Capture the cell that displays the provided text and extract its (X, Y) central coordinate. 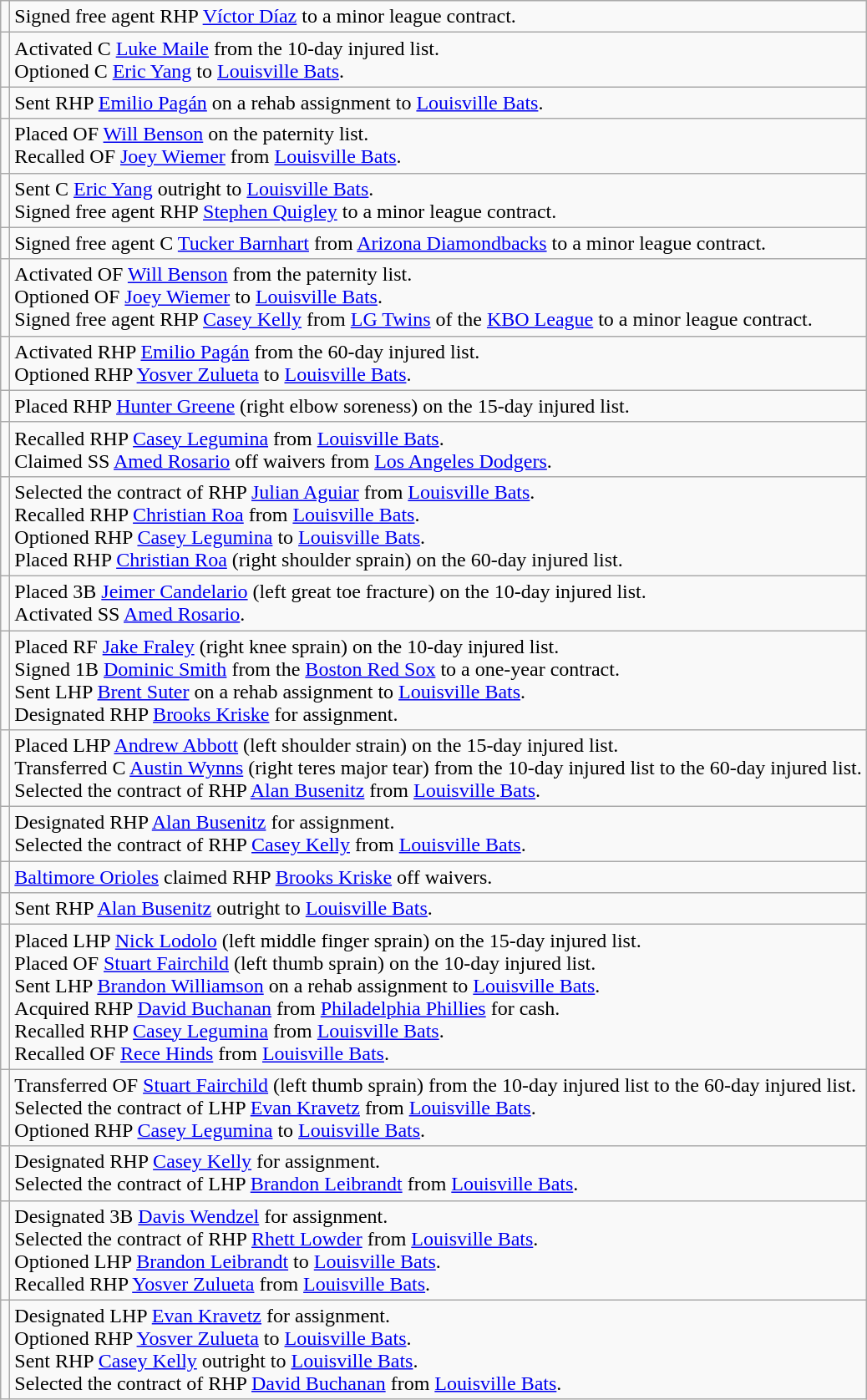
Activated RHP Emilio Pagán from the 60-day injured list. Optioned RHP Yosver Zulueta to Louisville Bats. (438, 363)
Sent RHP Emilio Pagán on a rehab assignment to Louisville Bats. (438, 103)
Baltimore Orioles claimed RHP Brooks Kriske off waivers. (438, 877)
Sent RHP Alan Busenitz outright to Louisville Bats. (438, 909)
Placed OF Will Benson on the paternity list. Recalled OF Joey Wiemer from Louisville Bats. (438, 145)
Placed 3B Jeimer Candelario (left great toe fracture) on the 10-day injured list. Activated SS Amed Rosario. (438, 603)
Designated RHP Casey Kelly for assignment. Selected the contract of LHP Brandon Leibrandt from Louisville Bats. (438, 1173)
Designated RHP Alan Busenitz for assignment. Selected the contract of RHP Casey Kelly from Louisville Bats. (438, 834)
Recalled RHP Casey Legumina from Louisville Bats. Claimed SS Amed Rosario off waivers from Los Angeles Dodgers. (438, 449)
Sent C Eric Yang outright to Louisville Bats. Signed free agent RHP Stephen Quigley to a minor league contract. (438, 200)
Signed free agent C Tucker Barnhart from Arizona Diamondbacks to a minor league contract. (438, 243)
Activated C Luke Maile from the 10-day injured list. Optioned C Eric Yang to Louisville Bats. (438, 60)
Placed RHP Hunter Greene (right elbow soreness) on the 15-day injured list. (438, 406)
Signed free agent RHP Víctor Díaz to a minor league contract. (438, 17)
